Find where the given text appears and provide that cell's center as (x, y) coordinate. 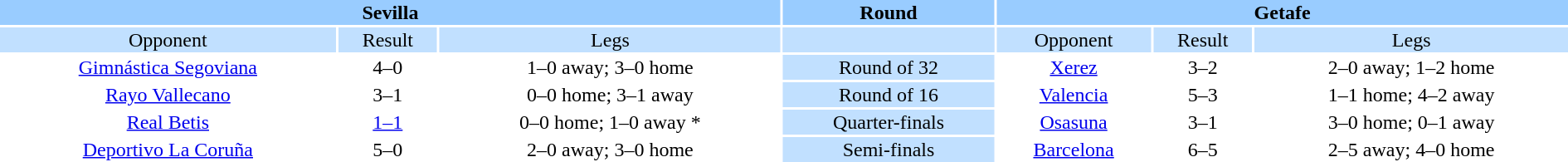
Gimnástica Segoviana (168, 67)
5–0 (388, 150)
3–0 home; 0–1 away (1411, 122)
Real Betis (168, 122)
0–0 home; 1–0 away * (611, 122)
2–0 away; 3–0 home (611, 150)
2–5 away; 4–0 home (1411, 150)
Semi-finals (889, 150)
Xerez (1074, 67)
Getafe (1283, 12)
Osasuna (1074, 122)
Round of 32 (889, 67)
Round (889, 12)
0–0 home; 3–1 away (611, 95)
Sevilla (390, 12)
Valencia (1074, 95)
5–3 (1203, 95)
Rayo Vallecano (168, 95)
Round of 16 (889, 95)
Barcelona (1074, 150)
3–2 (1203, 67)
4–0 (388, 67)
6–5 (1203, 150)
Quarter-finals (889, 122)
Deportivo La Coruña (168, 150)
1–1 (388, 122)
2–0 away; 1–2 home (1411, 67)
1–0 away; 3–0 home (611, 67)
1–1 home; 4–2 away (1411, 95)
